Locate the cell with the specified text and output its [X, Y] center coordinate. 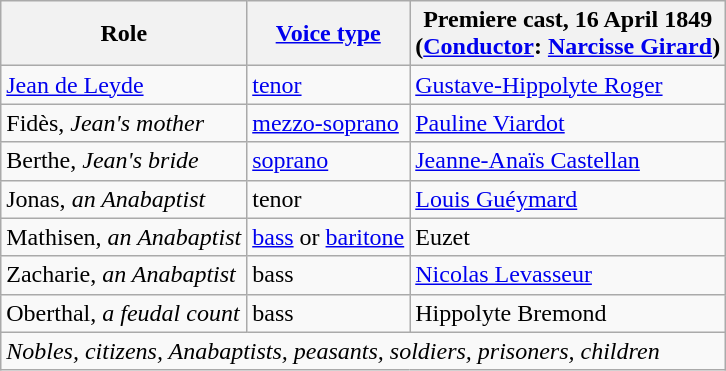
Louis Guéymard [568, 199]
Zacharie, an Anabaptist [124, 275]
Mathisen, an Anabaptist [124, 237]
Role [124, 34]
mezzo-soprano [328, 123]
bass or baritone [328, 237]
soprano [328, 161]
Berthe, Jean's bride [124, 161]
Voice type [328, 34]
Fidès, Jean's mother [124, 123]
Pauline Viardot [568, 123]
Jeanne-Anaïs Castellan [568, 161]
Premiere cast, 16 April 1849(Conductor: Narcisse Girard) [568, 34]
Oberthal, a feudal count [124, 313]
Nobles, citizens, Anabaptists, peasants, soldiers, prisoners, children [364, 351]
Jonas, an Anabaptist [124, 199]
Euzet [568, 237]
Jean de Leyde [124, 85]
Nicolas Levasseur [568, 275]
Gustave-Hippolyte Roger [568, 85]
Hippolyte Bremond [568, 313]
